Provide the [x, y] coordinate of the cell's center where the given text is located.  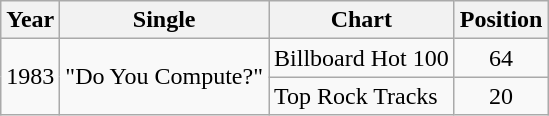
Position [501, 20]
"Do You Compute?" [164, 77]
20 [501, 96]
Year [30, 20]
1983 [30, 77]
Billboard Hot 100 [361, 58]
Chart [361, 20]
Single [164, 20]
64 [501, 58]
Top Rock Tracks [361, 96]
